Extract the [X, Y] coordinate from the center of the cell holding the provided text.  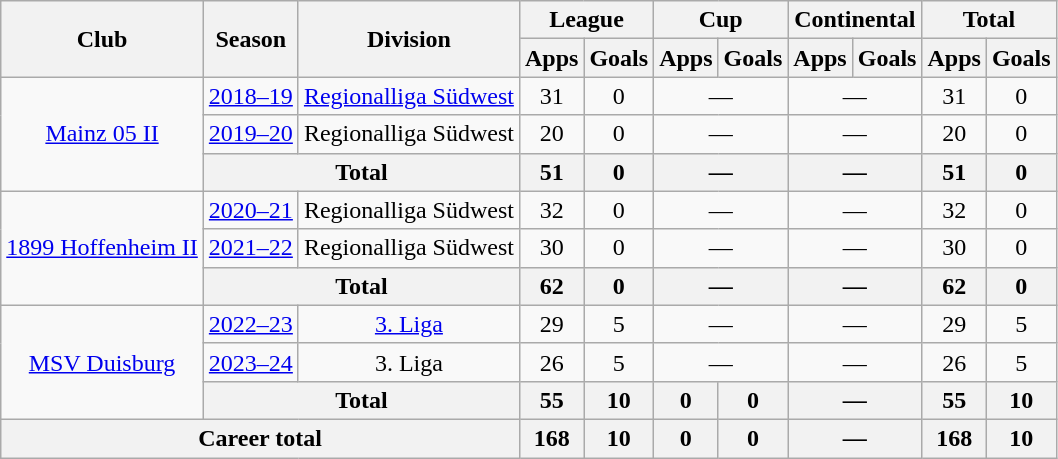
Club [102, 39]
2022–23 [250, 324]
2019–20 [250, 134]
2018–19 [250, 96]
2023–24 [250, 362]
League [586, 20]
Continental [855, 20]
1899 Hoffenheim II [102, 248]
2020–21 [250, 210]
MSV Duisburg [102, 362]
Mainz 05 II [102, 134]
Season [250, 39]
Division [408, 39]
Cup [721, 20]
2021–22 [250, 248]
Career total [260, 438]
